Find where the given text appears and provide that cell's center as [x, y] coordinate. 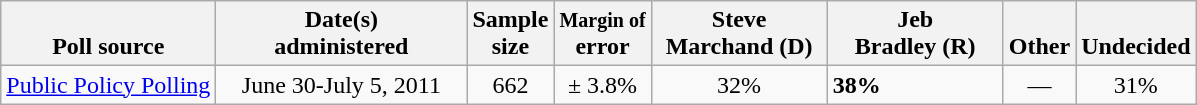
32% [739, 85]
JebBradley (R) [915, 34]
— [1039, 85]
Undecided [1136, 34]
662 [510, 85]
June 30-July 5, 2011 [342, 85]
Other [1039, 34]
38% [915, 85]
± 3.8% [602, 85]
Margin oferror [602, 34]
SteveMarchand (D) [739, 34]
Public Policy Polling [108, 85]
Date(s)administered [342, 34]
31% [1136, 85]
Poll source [108, 34]
Samplesize [510, 34]
